From the cell containing the given text, extract its center point as (x, y) coordinate. 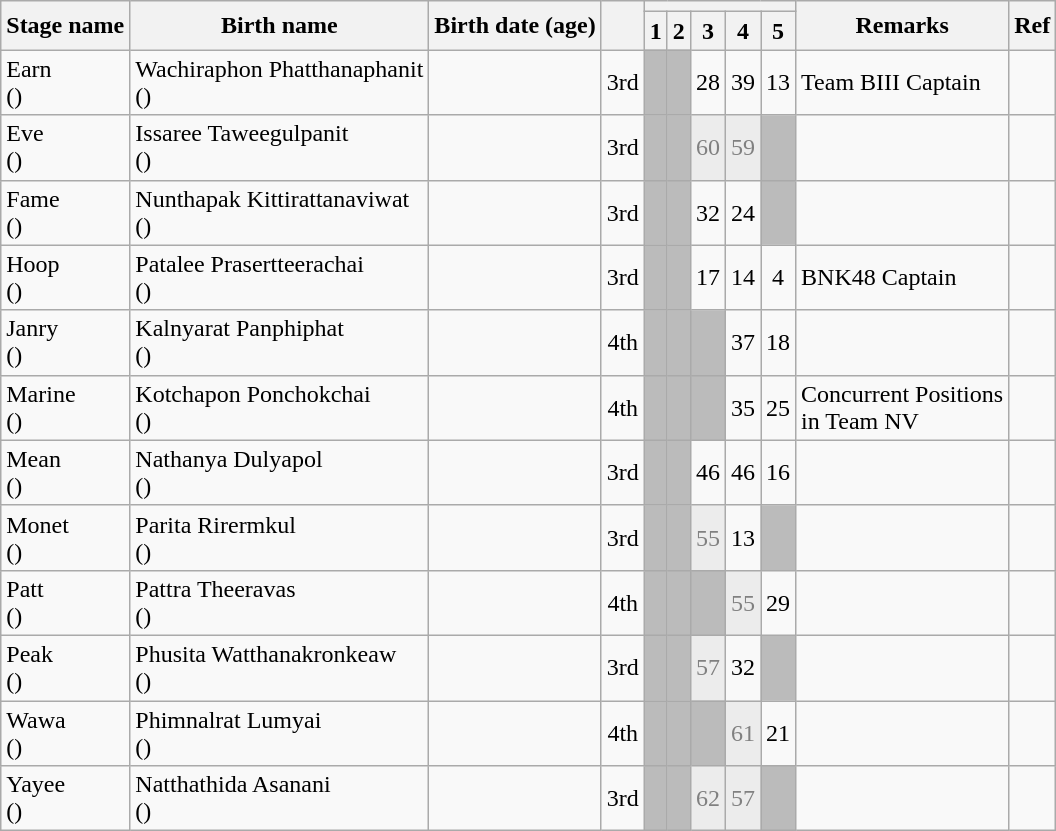
Patalee Prasertteerachai() (280, 278)
18 (778, 342)
Patt() (66, 602)
Ref (1032, 26)
Hoop() (66, 278)
Team BIII Captain (902, 82)
BNK48 Captain (902, 278)
Janry() (66, 342)
Birth name (280, 26)
3 (708, 31)
25 (778, 408)
Peak() (66, 668)
Pattra Theeravas() (280, 602)
Phimnalrat Lumyai() (280, 732)
29 (778, 602)
61 (742, 732)
35 (742, 408)
Marine() (66, 408)
16 (778, 472)
Remarks (902, 26)
14 (742, 278)
Fame() (66, 212)
Stage name (66, 26)
24 (742, 212)
Concurrent Positionsin Team NV (902, 408)
37 (742, 342)
21 (778, 732)
1 (656, 31)
59 (742, 148)
Kalnyarat Panphiphat() (280, 342)
28 (708, 82)
Monet() (66, 538)
17 (708, 278)
60 (708, 148)
Mean() (66, 472)
Natthathida Asanani() (280, 798)
Nunthapak Kittirattanaviwat() (280, 212)
62 (708, 798)
Yayee() (66, 798)
Eve() (66, 148)
Nathanya Dulyapol() (280, 472)
Parita Rirermkul() (280, 538)
Earn() (66, 82)
Wachiraphon Phatthanaphanit() (280, 82)
Issaree Taweegulpanit() (280, 148)
Birth date (age) (515, 26)
Wawa() (66, 732)
5 (778, 31)
Phusita Watthanakronkeaw() (280, 668)
39 (742, 82)
2 (678, 31)
Kotchapon Ponchokchai() (280, 408)
